Search for the cell housing the specified text and yield its (X, Y) center coordinate. 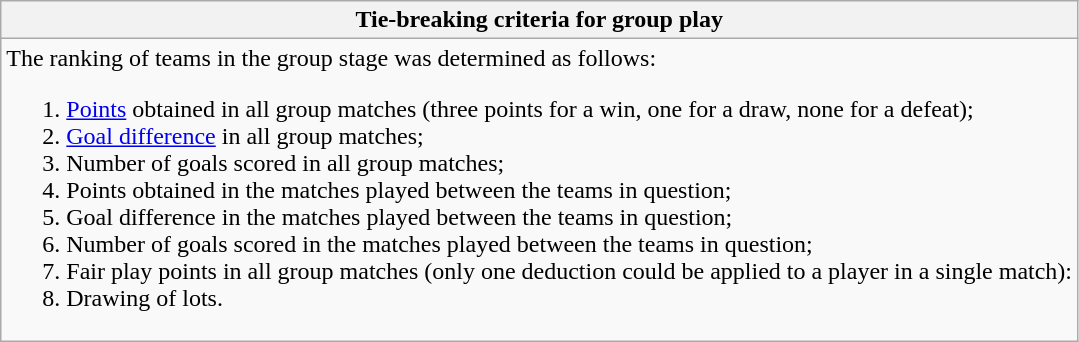
Tie-breaking criteria for group play (540, 20)
